Search for the cell housing the specified text and yield its [x, y] center coordinate. 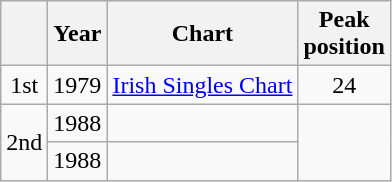
Peakposition [344, 34]
24 [344, 85]
1st [24, 85]
Chart [202, 34]
1979 [78, 85]
Year [78, 34]
Irish Singles Chart [202, 85]
2nd [24, 142]
